Output the (x, y) coordinate of the center of the cell containing the given text.  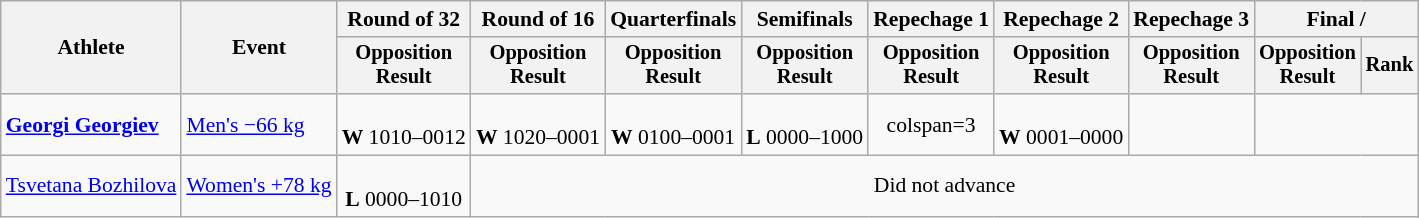
Repechage 1 (931, 19)
Event (258, 48)
colspan=3 (931, 124)
L 0000–1010 (404, 186)
Women's +78 kg (258, 186)
W 1020–0001 (538, 124)
Round of 16 (538, 19)
W 0100–0001 (673, 124)
Men's −66 kg (258, 124)
L 0000–1000 (804, 124)
Georgi Georgiev (92, 124)
Repechage 2 (1061, 19)
Semifinals (804, 19)
Round of 32 (404, 19)
Rank (1390, 66)
Final / (1336, 19)
Athlete (92, 48)
W 1010–0012 (404, 124)
W 0001–0000 (1061, 124)
Repechage 3 (1191, 19)
Tsvetana Bozhilova (92, 186)
Quarterfinals (673, 19)
Did not advance (944, 186)
